Locate the cell with the specified text and output its [x, y] center coordinate. 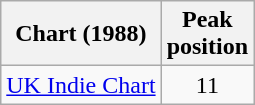
UK Indie Chart [81, 85]
Peakposition [207, 34]
Chart (1988) [81, 34]
11 [207, 85]
